Scan for the cell matching the given text and deliver its (X, Y) coordinate at center. 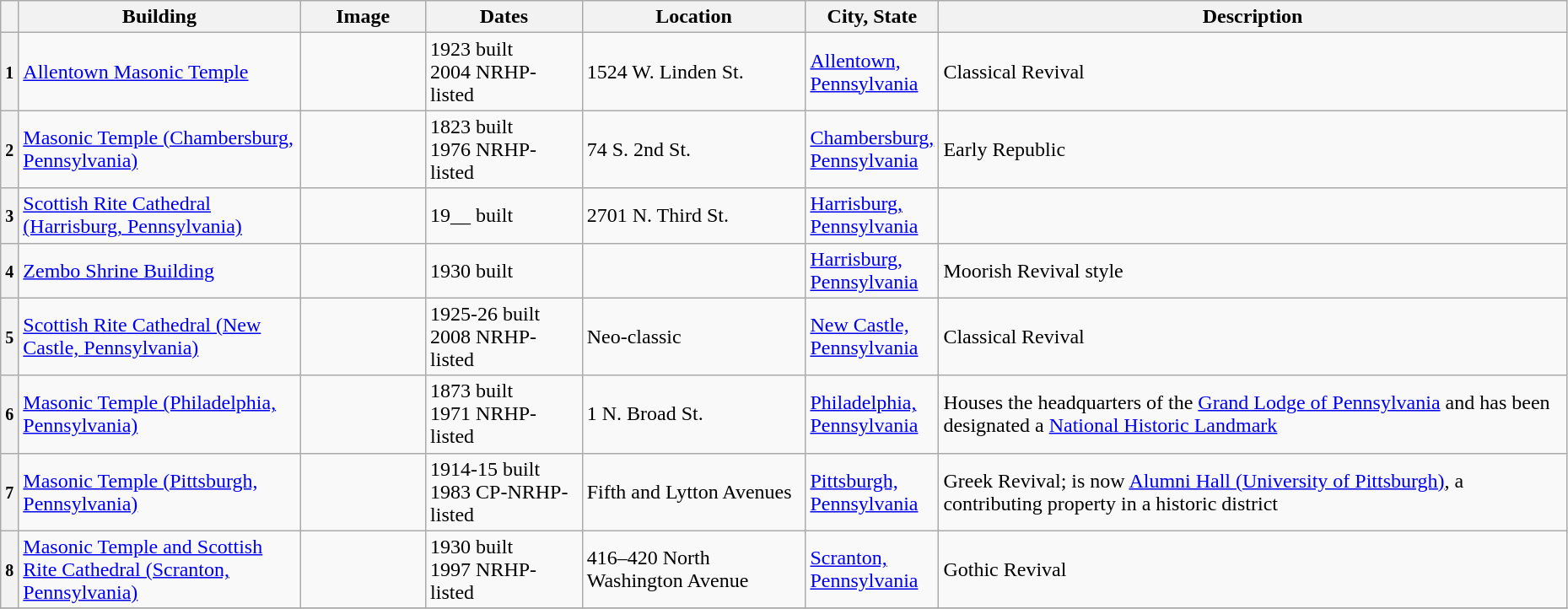
Masonic Temple (Philadelphia, Pennsylvania) (159, 414)
City, State (872, 17)
Early Republic (1253, 149)
Masonic Temple (Pittsburgh, Pennsylvania) (159, 492)
8 (10, 569)
1925-26 built2008 NRHP-listed (504, 337)
Moorish Revival style (1253, 270)
7 (10, 492)
2 (10, 149)
Scottish Rite Cathedral (Harrisburg, Pennsylvania) (159, 216)
4 (10, 270)
Chambersburg, Pennsylvania (872, 149)
74 S. 2nd St. (693, 149)
Neo-classic (693, 337)
Allentown, Pennsylvania (872, 72)
Building (159, 17)
1873 built1971 NRHP-listed (504, 414)
Fifth and Lytton Avenues (693, 492)
1524 W. Linden St. (693, 72)
Allentown Masonic Temple (159, 72)
1 (10, 72)
Philadelphia, Pennsylvania (872, 414)
1930 built1997 NRHP-listed (504, 569)
New Castle, Pennsylvania (872, 337)
Scottish Rite Cathedral (New Castle, Pennsylvania) (159, 337)
1930 built (504, 270)
3 (10, 216)
1914-15 built1983 CP-NRHP-listed (504, 492)
Dates (504, 17)
Houses the headquarters of the Grand Lodge of Pennsylvania and has been designated a National Historic Landmark (1253, 414)
Gothic Revival (1253, 569)
Image (363, 17)
Masonic Temple and Scottish Rite Cathedral (Scranton, Pennsylvania) (159, 569)
416–420 North Washington Avenue (693, 569)
Pittsburgh, Pennsylvania (872, 492)
Greek Revival; is now Alumni Hall (University of Pittsburgh), a contributing property in a historic district (1253, 492)
2701 N. Third St. (693, 216)
Description (1253, 17)
Zembo Shrine Building (159, 270)
1823 built1976 NRHP-listed (504, 149)
Location (693, 17)
1923 built2004 NRHP-listed (504, 72)
5 (10, 337)
Masonic Temple (Chambersburg, Pennsylvania) (159, 149)
6 (10, 414)
Scranton, Pennsylvania (872, 569)
19__ built (504, 216)
1 N. Broad St. (693, 414)
